Return the [x, y] coordinate for the center point of the cell that contains the specified text.  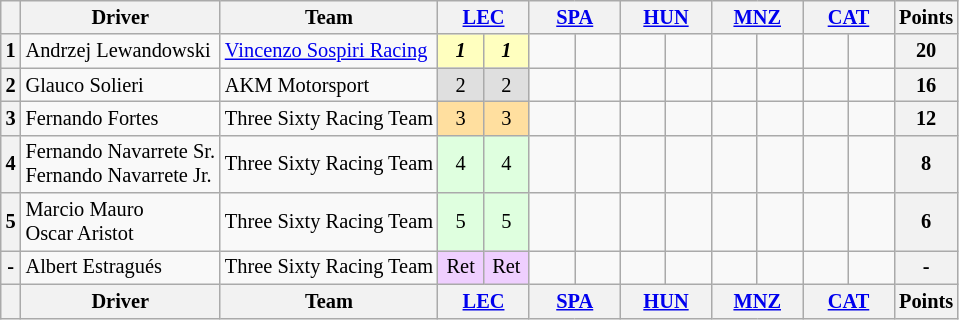
Glauco Solieri [120, 85]
AKM Motorsport [329, 85]
8 [926, 164]
16 [926, 85]
Fernando Navarrete Sr. Fernando Navarrete Jr. [120, 164]
12 [926, 118]
Albert Estragués [120, 267]
Andrzej Lewandowski [120, 51]
Marcio Mauro Oscar Aristot [120, 222]
20 [926, 51]
Fernando Fortes [120, 118]
6 [926, 222]
Vincenzo Sospiri Racing [329, 51]
